Extract the [X, Y] coordinate from the center of the cell holding the provided text.  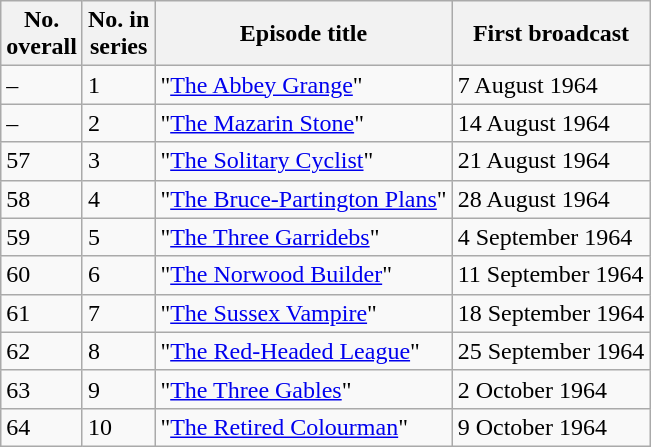
11 September 1964 [551, 275]
"The Bruce-Partington Plans" [304, 199]
9 October 1964 [551, 427]
8 [118, 351]
10 [118, 427]
4 September 1964 [551, 237]
2 [118, 123]
First broadcast [551, 34]
"The Three Gables" [304, 389]
25 September 1964 [551, 351]
No.overall [42, 34]
18 September 1964 [551, 313]
5 [118, 237]
60 [42, 275]
"The Three Garridebs" [304, 237]
"The Abbey Grange" [304, 85]
2 October 1964 [551, 389]
9 [118, 389]
"The Retired Colourman" [304, 427]
"The Solitary Cyclist" [304, 161]
21 August 1964 [551, 161]
"The Sussex Vampire" [304, 313]
58 [42, 199]
28 August 1964 [551, 199]
64 [42, 427]
"The Mazarin Stone" [304, 123]
63 [42, 389]
6 [118, 275]
62 [42, 351]
"The Norwood Builder" [304, 275]
"The Red-Headed League" [304, 351]
59 [42, 237]
7 August 1964 [551, 85]
4 [118, 199]
3 [118, 161]
1 [118, 85]
57 [42, 161]
61 [42, 313]
No. inseries [118, 34]
Episode title [304, 34]
14 August 1964 [551, 123]
7 [118, 313]
